Capture the cell that displays the provided text and extract its [x, y] central coordinate. 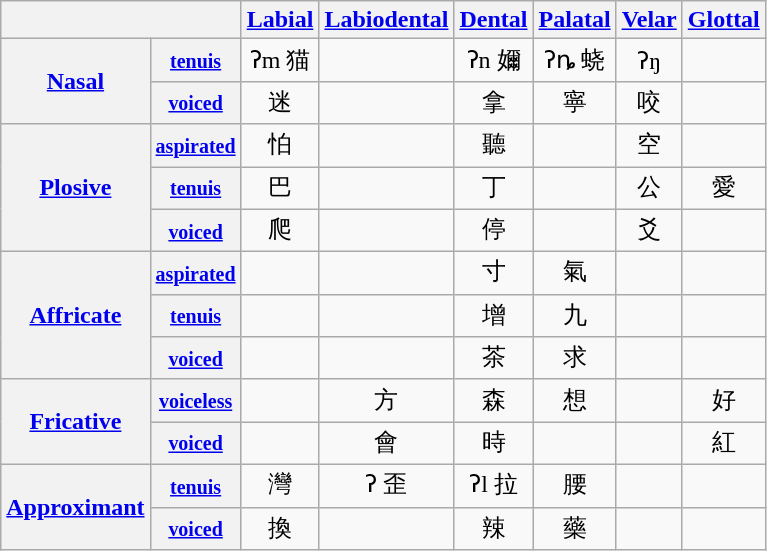
ʔ 歪 [386, 486]
紅 [724, 444]
想 [574, 400]
茶 [494, 358]
巴 [280, 188]
好 [724, 400]
方 [386, 400]
Velar [649, 20]
寸 [494, 274]
腰 [574, 486]
停 [494, 230]
藥 [574, 528]
咬 [649, 102]
ʔŋ [649, 60]
怕 [280, 146]
Labiodental [386, 20]
空 [649, 146]
ʔl 拉 [494, 486]
寧 [574, 102]
丁 [494, 188]
voiceless [196, 400]
森 [494, 400]
公 [649, 188]
時 [494, 444]
ʔn 嬭 [494, 60]
ʔȵ 蛲 [574, 60]
Approximant [76, 506]
求 [574, 358]
辣 [494, 528]
ʔm 猫 [280, 60]
迷 [280, 102]
會 [386, 444]
Palatal [574, 20]
換 [280, 528]
愛 [724, 188]
Glottal [724, 20]
Affricate [76, 316]
爻 [649, 230]
Dental [494, 20]
增 [494, 316]
Fricative [76, 422]
拿 [494, 102]
聽 [494, 146]
爬 [280, 230]
Plosive [76, 188]
灣 [280, 486]
Nasal [76, 82]
Labial [280, 20]
氣 [574, 274]
九 [574, 316]
